For the text-containing cell, return its midpoint in (x, y) coordinate format. 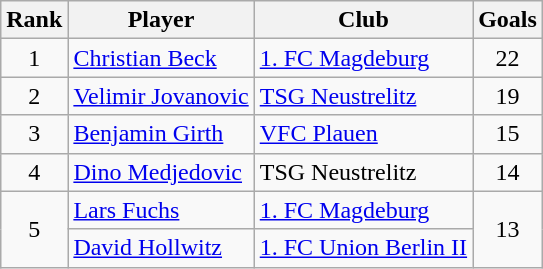
David Hollwitz (161, 248)
1 (34, 58)
13 (508, 229)
Benjamin Girth (161, 134)
1. FC Union Berlin II (363, 248)
Player (161, 20)
14 (508, 172)
22 (508, 58)
Goals (508, 20)
Velimir Jovanovic (161, 96)
Club (363, 20)
19 (508, 96)
5 (34, 229)
Christian Beck (161, 58)
2 (34, 96)
VFC Plauen (363, 134)
4 (34, 172)
Lars Fuchs (161, 210)
Rank (34, 20)
3 (34, 134)
15 (508, 134)
Dino Medjedovic (161, 172)
